Output the [x, y] coordinate of the center of the cell containing the given text.  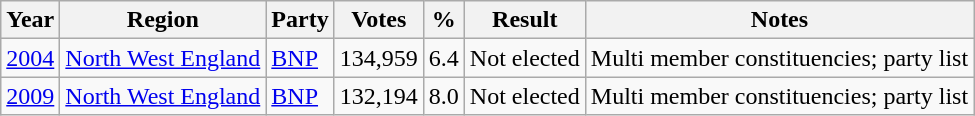
Party [300, 20]
134,959 [378, 58]
Region [163, 20]
Year [30, 20]
Notes [779, 20]
8.0 [444, 96]
Result [524, 20]
% [444, 20]
2009 [30, 96]
Votes [378, 20]
132,194 [378, 96]
6.4 [444, 58]
2004 [30, 58]
